Detect which cell encompasses the target text, then output its [x, y] center coordinate. 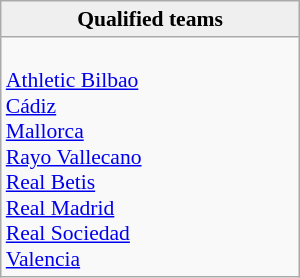
Qualified teams [150, 19]
Athletic Bilbao Cádiz Mallorca Rayo Vallecano Real Betis Real Madrid Real Sociedad Valencia [150, 157]
